Extract the (x, y) coordinate from the center of the cell holding the provided text.  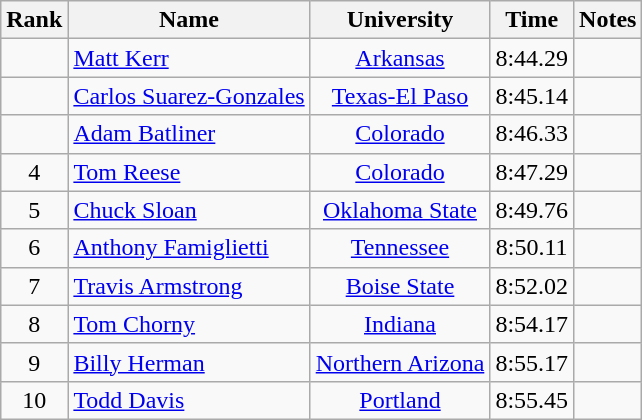
Northern Arizona (400, 362)
Texas-El Paso (400, 96)
Name (189, 20)
Carlos Suarez-Gonzales (189, 96)
Time (532, 20)
8:54.17 (532, 324)
8:45.14 (532, 96)
Oklahoma State (400, 210)
5 (34, 210)
8:55.17 (532, 362)
4 (34, 172)
10 (34, 400)
Tom Reese (189, 172)
University (400, 20)
Tom Chorny (189, 324)
Arkansas (400, 58)
9 (34, 362)
Portland (400, 400)
8 (34, 324)
6 (34, 248)
Todd Davis (189, 400)
8:46.33 (532, 134)
7 (34, 286)
Adam Batliner (189, 134)
Tennessee (400, 248)
Notes (608, 20)
Travis Armstrong (189, 286)
8:50.11 (532, 248)
Indiana (400, 324)
8:49.76 (532, 210)
Billy Herman (189, 362)
8:47.29 (532, 172)
Boise State (400, 286)
8:55.45 (532, 400)
8:44.29 (532, 58)
Rank (34, 20)
Anthony Famiglietti (189, 248)
Matt Kerr (189, 58)
Chuck Sloan (189, 210)
8:52.02 (532, 286)
